Locate the cell with the specified text and output its [x, y] center coordinate. 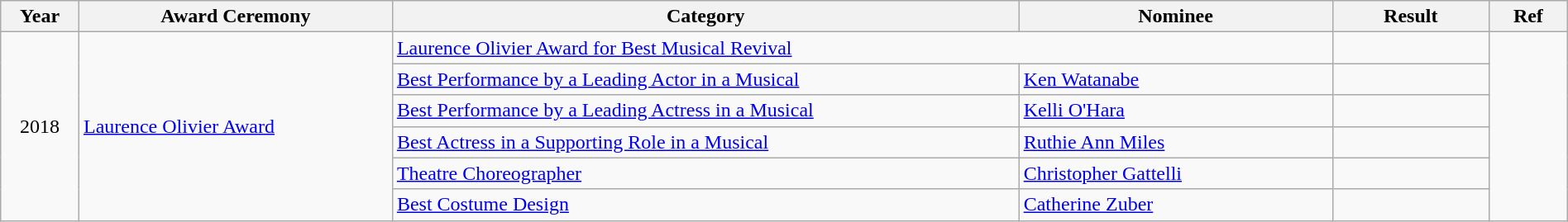
Ruthie Ann Miles [1176, 142]
Award Ceremony [235, 17]
2018 [40, 126]
Catherine Zuber [1176, 205]
Best Costume Design [705, 205]
Best Performance by a Leading Actress in a Musical [705, 111]
Laurence Olivier Award for Best Musical Revival [862, 48]
Best Performance by a Leading Actor in a Musical [705, 79]
Theatre Choreographer [705, 173]
Year [40, 17]
Ken Watanabe [1176, 79]
Nominee [1176, 17]
Kelli O'Hara [1176, 111]
Christopher Gattelli [1176, 173]
Result [1411, 17]
Best Actress in a Supporting Role in a Musical [705, 142]
Category [705, 17]
Ref [1528, 17]
Laurence Olivier Award [235, 126]
